Search for the cell housing the specified text and yield its [x, y] center coordinate. 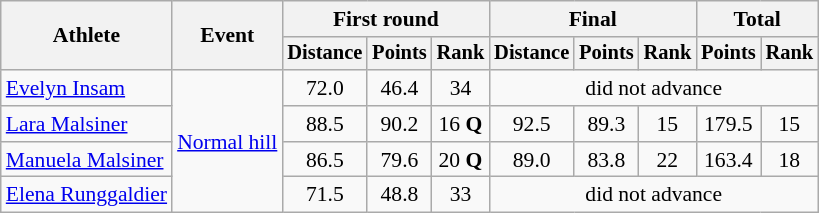
First round [386, 19]
Lara Malsiner [86, 124]
Event [227, 36]
71.5 [324, 195]
Normal hill [227, 141]
46.4 [399, 88]
163.4 [728, 160]
22 [668, 160]
83.8 [606, 160]
88.5 [324, 124]
89.0 [532, 160]
92.5 [532, 124]
79.6 [399, 160]
86.5 [324, 160]
Evelyn Insam [86, 88]
34 [461, 88]
18 [790, 160]
Total [757, 19]
Elena Runggaldier [86, 195]
72.0 [324, 88]
48.8 [399, 195]
90.2 [399, 124]
89.3 [606, 124]
20 Q [461, 160]
16 Q [461, 124]
Manuela Malsiner [86, 160]
33 [461, 195]
Final [592, 19]
179.5 [728, 124]
Athlete [86, 36]
